Determine the (x, y) coordinate at the center of the cell enclosing the given text.  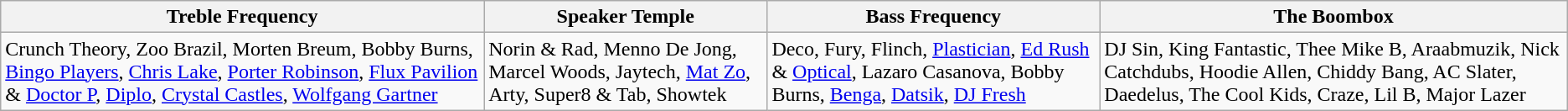
Norin & Rad, Menno De Jong, Marcel Woods, Jaytech, Mat Zo, Arty, Super8 & Tab, Showtek (626, 71)
The Boombox (1333, 17)
Deco, Fury, Flinch, Plastician, Ed Rush & Optical, Lazaro Casanova, Bobby Burns, Benga, Datsik, DJ Fresh (933, 71)
Treble Frequency (243, 17)
Bass Frequency (933, 17)
Speaker Temple (626, 17)
